Pinpoint the cell where the given text exists, returning its (x, y) midpoint coordinate. 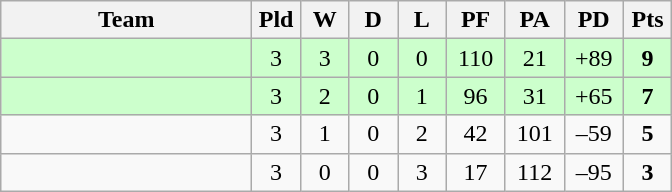
PA (534, 20)
+89 (594, 58)
112 (534, 172)
PF (476, 20)
42 (476, 134)
17 (476, 172)
31 (534, 96)
101 (534, 134)
Pts (648, 20)
+65 (594, 96)
5 (648, 134)
–59 (594, 134)
Team (126, 20)
L (422, 20)
PD (594, 20)
W (324, 20)
–95 (594, 172)
110 (476, 58)
Pld (276, 20)
7 (648, 96)
D (374, 20)
9 (648, 58)
96 (476, 96)
21 (534, 58)
